Detect which cell encompasses the target text, then output its [x, y] center coordinate. 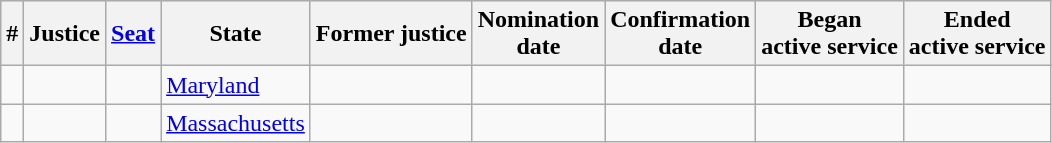
State [236, 34]
Nominationdate [538, 34]
Former justice [391, 34]
Endedactive service [977, 34]
Massachusetts [236, 123]
Maryland [236, 85]
Confirmationdate [680, 34]
Justice [65, 34]
# [12, 34]
Beganactive service [830, 34]
Seat [134, 34]
